Extract the (X, Y) coordinate from the center of the cell holding the provided text.  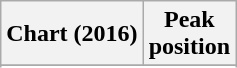
Peak position (189, 34)
Chart (2016) (72, 34)
